Identify which cell holds the provided text, then report its [x, y] central coordinate. 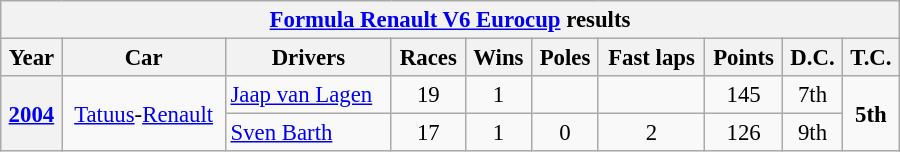
D.C. [813, 58]
17 [428, 133]
Car [144, 58]
2 [651, 133]
Wins [498, 58]
Poles [566, 58]
126 [744, 133]
19 [428, 95]
0 [566, 133]
Points [744, 58]
9th [813, 133]
Sven Barth [308, 133]
2004 [32, 114]
Fast laps [651, 58]
Formula Renault V6 Eurocup results [450, 20]
Year [32, 58]
7th [813, 95]
Races [428, 58]
5th [870, 114]
145 [744, 95]
Drivers [308, 58]
Jaap van Lagen [308, 95]
Tatuus-Renault [144, 114]
T.C. [870, 58]
